Pinpoint the cell where the given text exists, returning its [x, y] midpoint coordinate. 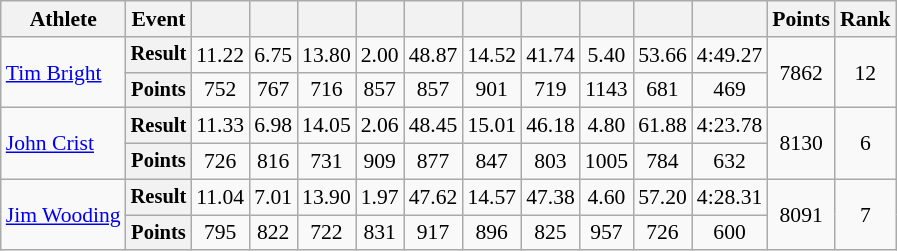
722 [326, 233]
47.62 [434, 197]
731 [326, 162]
909 [380, 162]
8130 [801, 144]
14.05 [326, 126]
41.74 [550, 55]
632 [730, 162]
901 [492, 90]
Jim Wooding [64, 214]
1143 [606, 90]
877 [434, 162]
752 [220, 90]
48.45 [434, 126]
4:49.27 [730, 55]
6.98 [273, 126]
917 [434, 233]
767 [273, 90]
957 [606, 233]
6 [866, 144]
48.87 [434, 55]
57.20 [662, 197]
4:28.31 [730, 197]
716 [326, 90]
John Crist [64, 144]
7 [866, 214]
53.66 [662, 55]
847 [492, 162]
1.97 [380, 197]
822 [273, 233]
600 [730, 233]
4.60 [606, 197]
825 [550, 233]
Tim Bright [64, 72]
11.04 [220, 197]
831 [380, 233]
15.01 [492, 126]
4:23.78 [730, 126]
2.06 [380, 126]
816 [273, 162]
7862 [801, 72]
896 [492, 233]
Athlete [64, 19]
2.00 [380, 55]
784 [662, 162]
5.40 [606, 55]
719 [550, 90]
Rank [866, 19]
681 [662, 90]
12 [866, 72]
6.75 [273, 55]
4.80 [606, 126]
46.18 [550, 126]
795 [220, 233]
11.22 [220, 55]
1005 [606, 162]
13.90 [326, 197]
14.52 [492, 55]
13.80 [326, 55]
47.38 [550, 197]
7.01 [273, 197]
Event [159, 19]
61.88 [662, 126]
14.57 [492, 197]
469 [730, 90]
803 [550, 162]
11.33 [220, 126]
8091 [801, 214]
